Scan for the cell matching the given text and deliver its [x, y] coordinate at center. 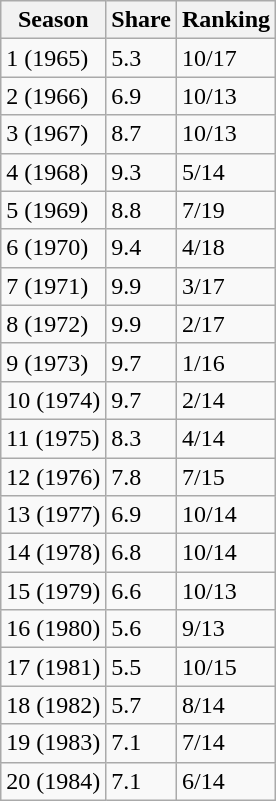
8.7 [142, 134]
16 (1980) [54, 629]
9.3 [142, 172]
1/16 [226, 362]
2 (1966) [54, 96]
5.5 [142, 667]
4/14 [226, 438]
8 (1972) [54, 324]
5.3 [142, 58]
7.8 [142, 477]
3/17 [226, 286]
6.6 [142, 591]
9/13 [226, 629]
8/14 [226, 705]
7 (1971) [54, 286]
5.6 [142, 629]
14 (1978) [54, 553]
17 (1981) [54, 667]
10 (1974) [54, 400]
10/15 [226, 667]
7/19 [226, 210]
2/14 [226, 400]
6/14 [226, 781]
7/15 [226, 477]
7/14 [226, 743]
5 (1969) [54, 210]
18 (1982) [54, 705]
8.8 [142, 210]
19 (1983) [54, 743]
2/17 [226, 324]
15 (1979) [54, 591]
4/18 [226, 248]
5/14 [226, 172]
Season [54, 20]
11 (1975) [54, 438]
12 (1976) [54, 477]
1 (1965) [54, 58]
6.8 [142, 553]
Ranking [226, 20]
10/17 [226, 58]
4 (1968) [54, 172]
Share [142, 20]
5.7 [142, 705]
8.3 [142, 438]
3 (1967) [54, 134]
9 (1973) [54, 362]
20 (1984) [54, 781]
13 (1977) [54, 515]
6 (1970) [54, 248]
9.4 [142, 248]
